Scan for the cell matching the given text and deliver its [X, Y] coordinate at center. 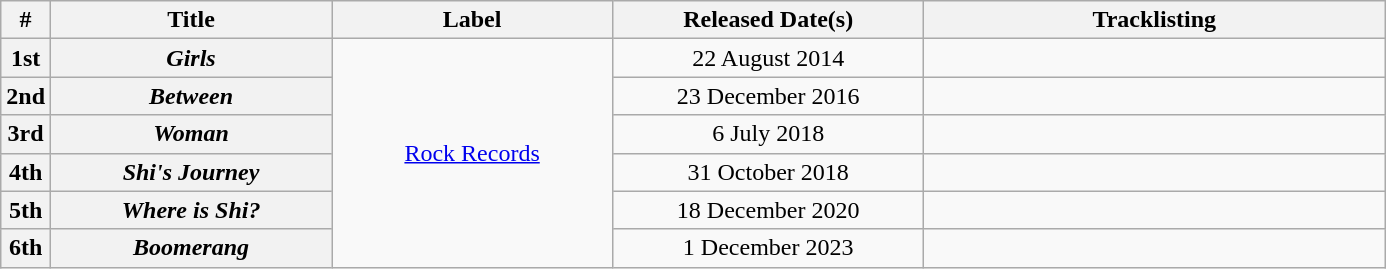
Tracklisting [1154, 20]
Title [192, 20]
31 October 2018 [768, 172]
22 August 2014 [768, 58]
3rd [26, 134]
Where is Shi? [192, 210]
18 December 2020 [768, 210]
Rock Records [472, 153]
1 December 2023 [768, 248]
6th [26, 248]
Between [192, 96]
23 December 2016 [768, 96]
5th [26, 210]
Label [472, 20]
Released Date(s) [768, 20]
Boomerang [192, 248]
# [26, 20]
Shi's Journey [192, 172]
4th [26, 172]
6 July 2018 [768, 134]
2nd [26, 96]
1st [26, 58]
Girls [192, 58]
Woman [192, 134]
